Find where the given text appears and provide that cell's center as (x, y) coordinate. 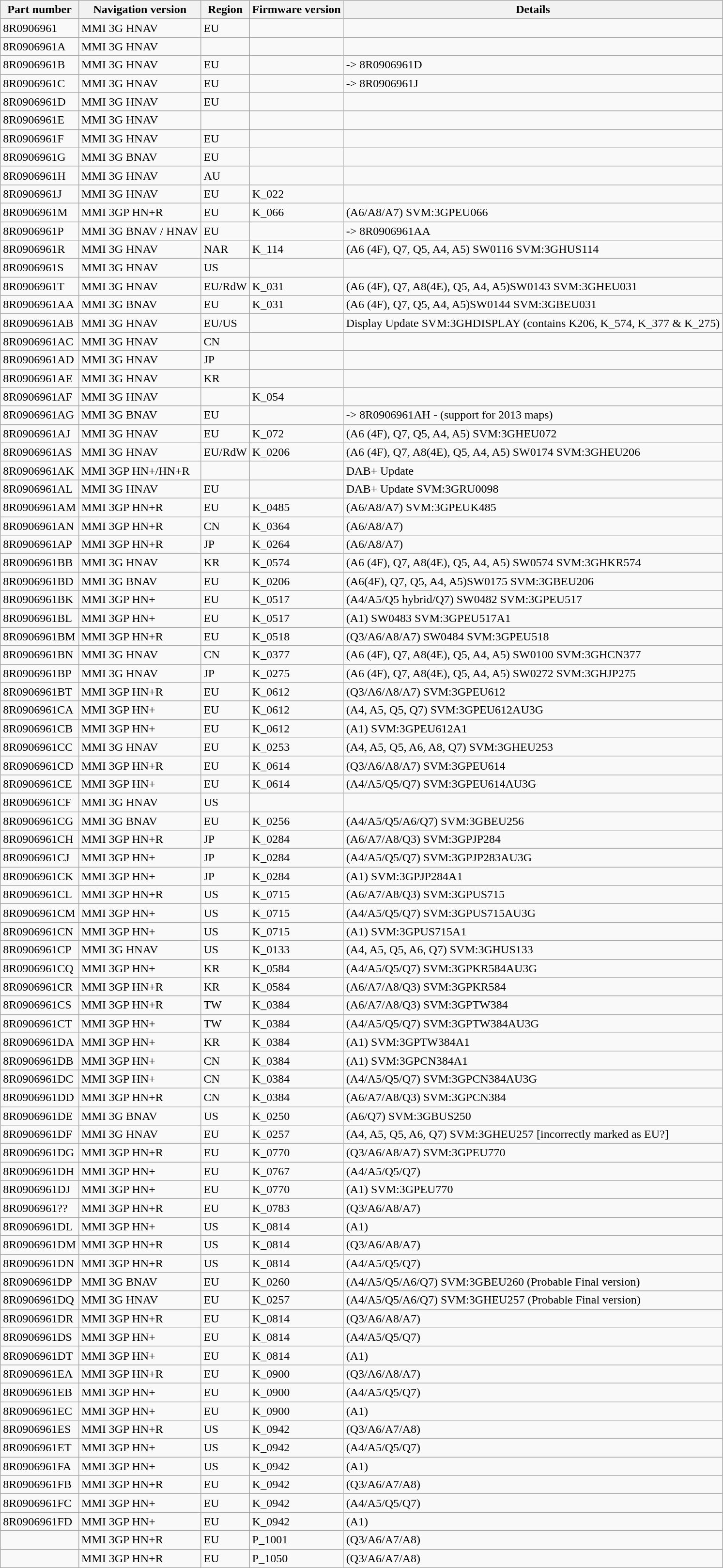
8R0906961G (40, 157)
8R0906961CQ (40, 968)
8R0906961B (40, 65)
8R0906961ES (40, 1429)
8R0906961DD (40, 1097)
(A4/A5/Q5 hybrid/Q7) SW0482 SVM:3GPEU517 (533, 600)
8R0906961A (40, 47)
K_0377 (296, 655)
(A6 (4F), Q7, A8(4E), Q5, A4, A5) SW0574 SVM:3GHKR574 (533, 563)
8R0906961CG (40, 821)
(A6/Q7) SVM:3GBUS250 (533, 1116)
Details (533, 10)
8R0906961DC (40, 1079)
8R0906961CE (40, 784)
8R0906961BK (40, 600)
K_114 (296, 249)
(A4, A5, Q5, A6, Q7) SVM:3GHEU257 [incorrectly marked as EU?] (533, 1134)
8R0906961AB (40, 323)
8R0906961AN (40, 526)
K_0574 (296, 563)
K_0133 (296, 950)
8R0906961DH (40, 1171)
NAR (225, 249)
K_0767 (296, 1171)
K_0518 (296, 637)
(Q3/A6/A8/A7) SVM:3GPEU614 (533, 765)
K_0264 (296, 544)
8R0906961DR (40, 1319)
8R0906961DT (40, 1355)
8R0906961M (40, 212)
(A6 (4F), Q7, A8(4E), Q5, A4, A5)SW0143 SVM:3GHEU031 (533, 286)
(A6/A7/A8/Q3) SVM:3GPUS715 (533, 895)
K_072 (296, 434)
8R0906961DB (40, 1060)
8R0906961CM (40, 913)
Firmware version (296, 10)
8R0906961AL (40, 489)
-> 8R0906961D (533, 65)
(A4/A5/Q5/Q7) SVM:3GPCN384AU3G (533, 1079)
8R0906961DE (40, 1116)
8R0906961CL (40, 895)
8R0906961CR (40, 987)
(A6 (4F), Q7, Q5, A4, A5)SW0144 SVM:3GBEU031 (533, 305)
8R0906961CN (40, 931)
-> 8R0906961AH - (support for 2013 maps) (533, 415)
(A1) SW0483 SVM:3GPEU517A1 (533, 618)
Display Update SVM:3GHDISPLAY (contains K206, K_574, K_377 & K_275) (533, 323)
8R0906961AJ (40, 434)
8R0906961EA (40, 1374)
K_054 (296, 397)
K_0260 (296, 1282)
8R0906961J (40, 194)
8R0906961AE (40, 378)
(A1) SVM:3GPJP284A1 (533, 876)
(A4/A5/Q5/Q7) SVM:3GPKR584AU3G (533, 968)
8R0906961EB (40, 1392)
8R0906961DA (40, 1042)
8R0906961AP (40, 544)
(A6 (4F), Q7, A8(4E), Q5, A4, A5) SW0174 SVM:3GHEU206 (533, 452)
(A6 (4F), Q7, Q5, A4, A5) SW0116 SVM:3GHUS114 (533, 249)
8R0906961AG (40, 415)
Part number (40, 10)
8R0906961BL (40, 618)
(Q3/A6/A8/A7) SVM:3GPEU612 (533, 692)
(A6 (4F), Q7, Q5, A4, A5) SVM:3GHEU072 (533, 434)
K_066 (296, 212)
8R0906961P (40, 231)
8R0906961CB (40, 729)
(A6/A8/A7) SVM:3GPEUK485 (533, 507)
(A6 (4F), Q7, A8(4E), Q5, A4, A5) SW0100 SVM:3GHCN377 (533, 655)
8R0906961?? (40, 1208)
(A4/A5/Q5/Q7) SVM:3GPEU614AU3G (533, 784)
(A4, A5, Q5, Q7) SVM:3GPEU612AU3G (533, 710)
(A6/A7/A8/Q3) SVM:3GPCN384 (533, 1097)
(A6/A7/A8/Q3) SVM:3GPJP284 (533, 839)
8R0906961FA (40, 1466)
8R0906961DJ (40, 1190)
8R0906961AD (40, 360)
(Q3/A6/A8/A7) SVM:3GPEU770 (533, 1153)
K_0253 (296, 747)
8R0906961CF (40, 802)
(A6 (4F), Q7, A8(4E), Q5, A4, A5) SW0272 SVM:3GHJP275 (533, 673)
8R0906961DL (40, 1226)
8R0906961AA (40, 305)
8R0906961C (40, 83)
8R0906961DM (40, 1245)
8R0906961CD (40, 765)
8R0906961H (40, 175)
8R0906961DS (40, 1337)
(A6/A8/A7) SVM:3GPEU066 (533, 212)
DAB+ Update (533, 470)
(A4, A5, Q5, A6, Q7) SVM:3GHUS133 (533, 950)
K_0364 (296, 526)
8R0906961AS (40, 452)
K_0485 (296, 507)
8R0906961DP (40, 1282)
8R0906961T (40, 286)
Region (225, 10)
K_0256 (296, 821)
8R0906961BB (40, 563)
8R0906961DG (40, 1153)
(A4/A5/Q5/A6/Q7) SVM:3GBEU260 (Probable Final version) (533, 1282)
P_1001 (296, 1540)
8R0906961EC (40, 1411)
K_0275 (296, 673)
8R0906961R (40, 249)
8R0906961FC (40, 1503)
8R0906961BN (40, 655)
(A4/A5/Q5/Q7) SVM:3GPJP283AU3G (533, 858)
8R0906961AM (40, 507)
(A1) SVM:3GPEU770 (533, 1190)
8R0906961BT (40, 692)
K_0783 (296, 1208)
(Q3/A6/A8/A7) SW0484 SVM:3GPEU518 (533, 637)
(A6(4F), Q7, Q5, A4, A5)SW0175 SVM:3GBEU206 (533, 581)
(A4/A5/Q5/Q7) SVM:3GPTW384AU3G (533, 1024)
8R0906961CS (40, 1005)
MMI 3G BNAV / HNAV (139, 231)
8R0906961BD (40, 581)
8R0906961ET (40, 1448)
8R0906961AF (40, 397)
8R0906961AC (40, 342)
(A1) SVM:3GPCN384A1 (533, 1060)
(A4/A5/Q5/Q7) SVM:3GPUS715AU3G (533, 913)
8R0906961CT (40, 1024)
8R0906961BM (40, 637)
8R0906961E (40, 120)
DAB+ Update SVM:3GRU0098 (533, 489)
8R0906961CJ (40, 858)
8R0906961CP (40, 950)
8R0906961D (40, 102)
P_1050 (296, 1558)
8R0906961DN (40, 1263)
8R0906961CH (40, 839)
MMI 3GP HN+/HN+R (139, 470)
(A4/A5/Q5/A6/Q7) SVM:3GBEU256 (533, 821)
EU/US (225, 323)
8R0906961FB (40, 1485)
(A1) SVM:3GPEU612A1 (533, 729)
8R0906961DQ (40, 1300)
8R0906961BP (40, 673)
(A4, A5, Q5, A6, A8, Q7) SVM:3GHEU253 (533, 747)
Navigation version (139, 10)
AU (225, 175)
8R0906961CK (40, 876)
-> 8R0906961AA (533, 231)
8R0906961FD (40, 1521)
(A6/A7/A8/Q3) SVM:3GPKR584 (533, 987)
8R0906961 (40, 28)
8R0906961S (40, 268)
(A1) SVM:3GPTW384A1 (533, 1042)
8R0906961CC (40, 747)
8R0906961F (40, 139)
K_0250 (296, 1116)
8R0906961DF (40, 1134)
(A1) SVM:3GPUS715A1 (533, 931)
(A4/A5/Q5/A6/Q7) SVM:3GHEU257 (Probable Final version) (533, 1300)
-> 8R0906961J (533, 83)
8R0906961AK (40, 470)
K_022 (296, 194)
(A6/A7/A8/Q3) SVM:3GPTW384 (533, 1005)
8R0906961CA (40, 710)
